From the cell containing the given text, extract its center point as (x, y) coordinate. 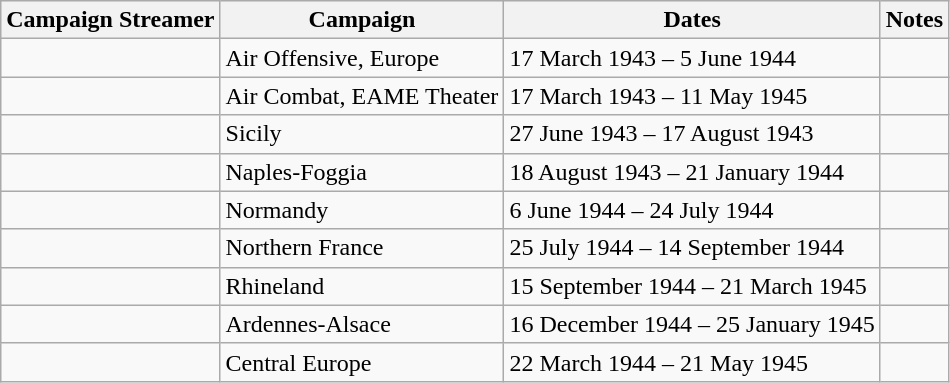
Notes (914, 20)
Ardennes-Alsace (362, 324)
Dates (692, 20)
Central Europe (362, 362)
Rhineland (362, 286)
16 December 1944 – 25 January 1945 (692, 324)
17 March 1943 – 11 May 1945 (692, 96)
Naples-Foggia (362, 172)
Campaign Streamer (110, 20)
Air Offensive, Europe (362, 58)
15 September 1944 – 21 March 1945 (692, 286)
17 March 1943 – 5 June 1944 (692, 58)
22 March 1944 – 21 May 1945 (692, 362)
27 June 1943 – 17 August 1943 (692, 134)
Sicily (362, 134)
Northern France (362, 248)
25 July 1944 – 14 September 1944 (692, 248)
18 August 1943 – 21 January 1944 (692, 172)
Air Combat, EAME Theater (362, 96)
Campaign (362, 20)
Normandy (362, 210)
6 June 1944 – 24 July 1944 (692, 210)
